Provide the [x, y] coordinate of the cell's center where the given text is located.  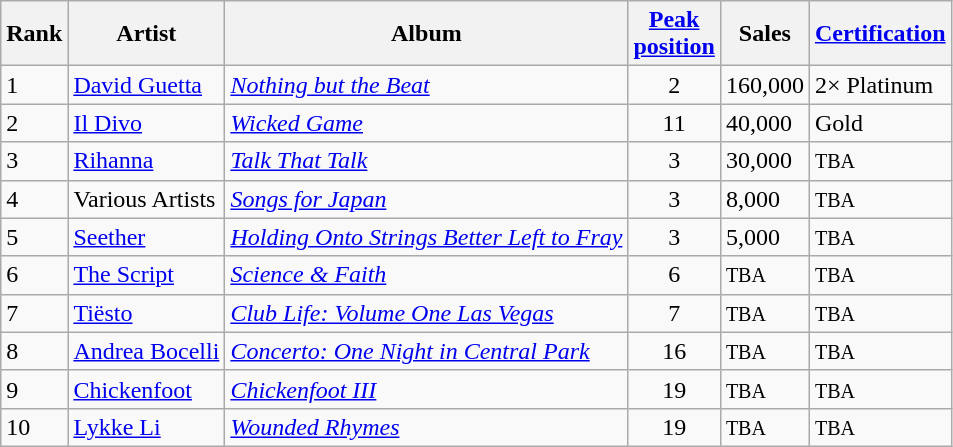
Songs for Japan [426, 199]
The Script [146, 275]
30,000 [764, 161]
10 [34, 427]
9 [34, 389]
8,000 [764, 199]
Various Artists [146, 199]
Rank [34, 34]
Gold [880, 123]
4 [34, 199]
Seether [146, 237]
Talk That Talk [426, 161]
Concerto: One Night in Central Park [426, 351]
Artist [146, 34]
Nothing but the Beat [426, 85]
16 [674, 351]
2× Platinum [880, 85]
11 [674, 123]
Sales [764, 34]
Tiësto [146, 313]
Chickenfoot [146, 389]
Lykke Li [146, 427]
Chickenfoot III [426, 389]
8 [34, 351]
Il Divo [146, 123]
David Guetta [146, 85]
160,000 [764, 85]
Andrea Bocelli [146, 351]
Holding Onto Strings Better Left to Fray [426, 237]
Peakposition [674, 34]
1 [34, 85]
5 [34, 237]
40,000 [764, 123]
Wounded Rhymes [426, 427]
5,000 [764, 237]
Wicked Game [426, 123]
Rihanna [146, 161]
Album [426, 34]
Certification [880, 34]
Club Life: Volume One Las Vegas [426, 313]
Science & Faith [426, 275]
